Return the (x, y) coordinate for the center point of the cell that contains the specified text.  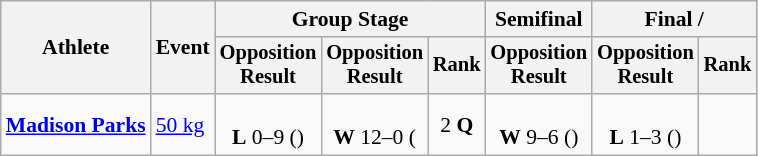
Athlete (76, 48)
Semifinal (538, 19)
W 12–0 ( (374, 124)
2 Q (457, 124)
L 0–9 () (268, 124)
L 1–3 () (646, 124)
Event (183, 48)
Madison Parks (76, 124)
Final / (674, 19)
W 9–6 () (538, 124)
50 kg (183, 124)
Group Stage (350, 19)
